From the cell containing the given text, extract its center point as (x, y) coordinate. 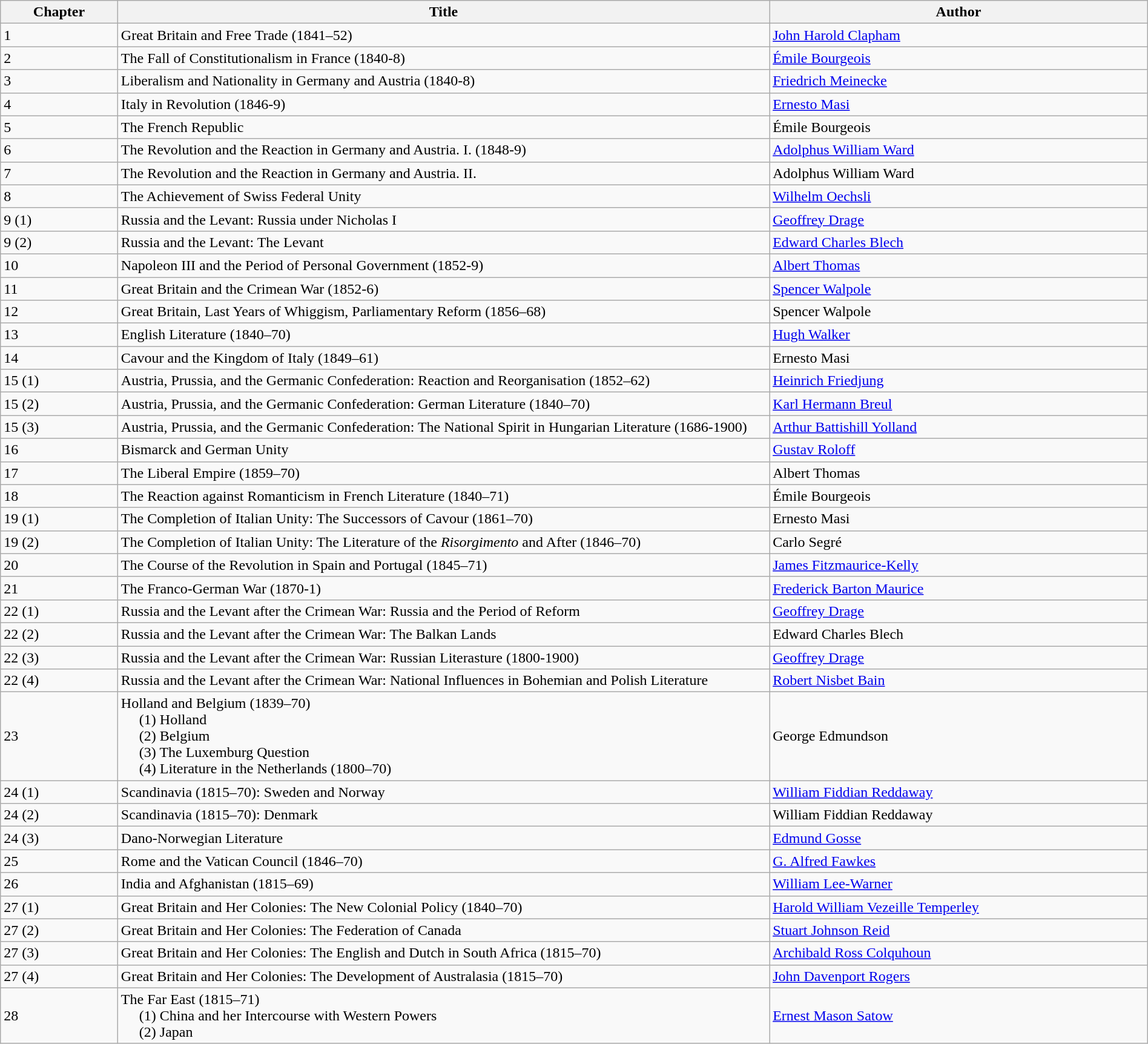
Great Britain, Last Years of Whiggism, Parliamentary Reform (1856–68) (443, 312)
The Fall of Constitutionalism in France (1840-8) (443, 58)
The Reaction against Romanticism in French Literature (1840–71) (443, 496)
Ernest Mason Satow (959, 1016)
15 (1) (59, 381)
27 (2) (59, 930)
The Far East (1815–71) (1) China and her Intercourse with Western Powers (2) Japan (443, 1016)
13 (59, 335)
Austria, Prussia, and the Germanic Confederation: Reaction and Reorganisation (1852–62) (443, 381)
Archibald Ross Colquhoun (959, 953)
6 (59, 150)
English Literature (1840–70) (443, 335)
10 (59, 265)
The Completion of Italian Unity: The Literature of the Risorgimento and After (1846–70) (443, 542)
The French Republic (443, 127)
Friedrich Meinecke (959, 81)
Great Britain and the Crimean War (1852-6) (443, 289)
Holland and Belgium (1839–70) (1) Holland (2) Belgium (3) The Luxemburg Question (4) Literature in the Netherlands (1800–70) (443, 736)
Stuart Johnson Reid (959, 930)
Bismarck and German Unity (443, 450)
Great Britain and Her Colonies: The English and Dutch in South Africa (1815–70) (443, 953)
The Liberal Empire (1859–70) (443, 473)
3 (59, 81)
Cavour and the Kingdom of Italy (1849–61) (443, 358)
19 (2) (59, 542)
Wilhelm Oechsli (959, 196)
24 (3) (59, 838)
14 (59, 358)
4 (59, 104)
9 (1) (59, 219)
15 (3) (59, 427)
The Revolution and the Reaction in Germany and Austria. I. (1848-9) (443, 150)
1 (59, 35)
Carlo Segré (959, 542)
Gustav Roloff (959, 450)
22 (2) (59, 634)
28 (59, 1016)
Great Britain and Her Colonies: The Federation of Canada (443, 930)
27 (4) (59, 976)
27 (3) (59, 953)
George Edmundson (959, 736)
Dano-Norwegian Literature (443, 838)
18 (59, 496)
John Harold Clapham (959, 35)
Russia and the Levant: The Levant (443, 242)
21 (59, 588)
The Course of the Revolution in Spain and Portugal (1845–71) (443, 565)
Liberalism and Nationality in Germany and Austria (1840-8) (443, 81)
22 (1) (59, 611)
Austria, Prussia, and the Germanic Confederation: The National Spirit in Hungarian Literature (1686-1900) (443, 427)
The Franco-German War (1870-1) (443, 588)
India and Afghanistan (1815–69) (443, 884)
Russia and the Levant after the Crimean War: The Balkan Lands (443, 634)
Scandinavia (1815–70): Denmark (443, 815)
19 (1) (59, 519)
James Fitzmaurice-Kelly (959, 565)
27 (1) (59, 907)
5 (59, 127)
Robert Nisbet Bain (959, 681)
Scandinavia (1815–70): Sweden and Norway (443, 792)
Frederick Barton Maurice (959, 588)
17 (59, 473)
Napoleon III and the Period of Personal Government (1852-9) (443, 265)
The Revolution and the Reaction in Germany and Austria. II. (443, 173)
26 (59, 884)
Hugh Walker (959, 335)
25 (59, 861)
Author (959, 12)
15 (2) (59, 404)
8 (59, 196)
Russia and the Levant after the Crimean War: Russian Literasture (1800-1900) (443, 657)
Great Britain and Her Colonies: The New Colonial Policy (1840–70) (443, 907)
Heinrich Friedjung (959, 381)
11 (59, 289)
The Completion of Italian Unity: The Successors of Cavour (1861–70) (443, 519)
Rome and the Vatican Council (1846–70) (443, 861)
Russia and the Levant: Russia under Nicholas I (443, 219)
Title (443, 12)
Harold William Vezeille Temperley (959, 907)
24 (2) (59, 815)
William Lee-Warner (959, 884)
2 (59, 58)
Chapter (59, 12)
Great Britain and Her Colonies: The Development of Australasia (1815–70) (443, 976)
Great Britain and Free Trade (1841–52) (443, 35)
Edmund Gosse (959, 838)
Russia and the Levant after the Crimean War: National Influences in Bohemian and Polish Literature (443, 681)
Karl Hermann Breul (959, 404)
22 (3) (59, 657)
The Achievement of Swiss Federal Unity (443, 196)
20 (59, 565)
7 (59, 173)
9 (2) (59, 242)
John Davenport Rogers (959, 976)
Arthur Battishill Yolland (959, 427)
G. Alfred Fawkes (959, 861)
Russia and the Levant after the Crimean War: Russia and the Period of Reform (443, 611)
Italy in Revolution (1846-9) (443, 104)
16 (59, 450)
22 (4) (59, 681)
Austria, Prussia, and the Germanic Confederation: German Literature (1840–70) (443, 404)
24 (1) (59, 792)
23 (59, 736)
12 (59, 312)
